Provide the [x, y] coordinate of the cell's center where the given text is located.  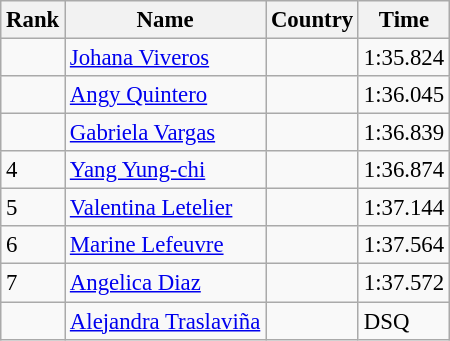
7 [33, 283]
1:35.824 [404, 58]
Gabriela Vargas [166, 133]
Name [166, 20]
5 [33, 208]
1:36.045 [404, 95]
Angy Quintero [166, 95]
1:37.564 [404, 245]
Angelica Diaz [166, 283]
Country [312, 20]
Alejandra Traslaviña [166, 321]
DSQ [404, 321]
Yang Yung-chi [166, 170]
Valentina Letelier [166, 208]
Rank [33, 20]
1:36.839 [404, 133]
4 [33, 170]
1:37.572 [404, 283]
Johana Viveros [166, 58]
Marine Lefeuvre [166, 245]
1:37.144 [404, 208]
6 [33, 245]
1:36.874 [404, 170]
Time [404, 20]
